Return [x, y] of the center of cell containing provided text 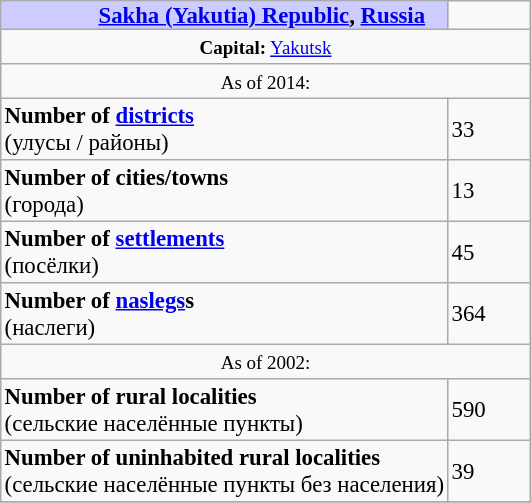
Number of rural localities(сельские населённые пункты) [224, 410]
Number of naslegss(наслеги) [224, 314]
Number of settlements(посёлки) [224, 252]
33 [489, 129]
364 [489, 314]
Sakha (Yakutia) Republic, Russia [224, 15]
39 [489, 471]
Number of cities/towns(города) [224, 191]
Number of uninhabited rural localities(сельские населённые пункты без населения) [224, 471]
13 [489, 191]
45 [489, 252]
Capital: Yakutsk [266, 46]
As of 2002: [266, 361]
590 [489, 410]
As of 2014: [266, 81]
Number of districts(улусы / районы) [224, 129]
